Pinpoint the cell where the given text exists, returning its [X, Y] midpoint coordinate. 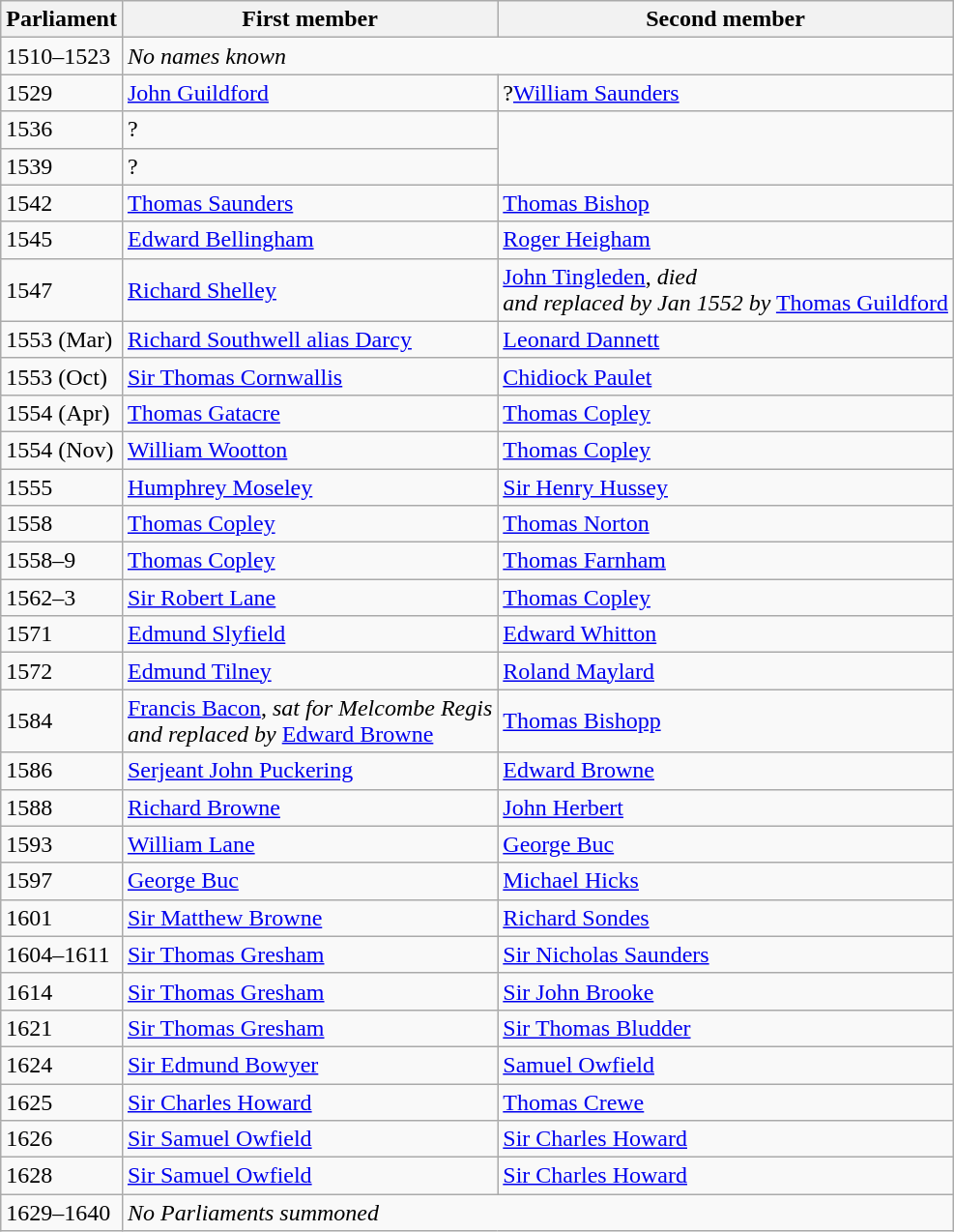
1553 (Mar) [62, 339]
Richard Shelley [309, 290]
Leonard Dannett [726, 339]
Francis Bacon, sat for Melcombe Regis and replaced by Edward Browne [309, 721]
Thomas Farnham [726, 561]
Serjeant John Puckering [309, 771]
Richard Southwell alias Darcy [309, 339]
1601 [62, 918]
1554 (Apr) [62, 413]
Roland Maylard [726, 671]
1593 [62, 844]
1529 [62, 93]
Humphrey Moseley [309, 486]
1584 [62, 721]
1629–1640 [62, 1213]
Sir Henry Hussey [726, 486]
1536 [62, 130]
1621 [62, 1028]
Michael Hicks [726, 881]
Thomas Bishop [726, 203]
1604–1611 [62, 954]
William Wootton [309, 450]
1624 [62, 1065]
John Herbert [726, 807]
Sir Robert Lane [309, 598]
Richard Sondes [726, 918]
Sir Edmund Bowyer [309, 1065]
1558 [62, 524]
Sir Matthew Browne [309, 918]
Thomas Bishopp [726, 721]
1545 [62, 240]
1588 [62, 807]
Thomas Norton [726, 524]
Edmund Tilney [309, 671]
1571 [62, 634]
Thomas Gatacre [309, 413]
1510–1523 [62, 56]
No Parliaments summoned [537, 1213]
1586 [62, 771]
First member [309, 19]
Sir John Brooke [726, 991]
1542 [62, 203]
1558–9 [62, 561]
John Guildford [309, 93]
?William Saunders [726, 93]
Second member [726, 19]
1554 (Nov) [62, 450]
Chidiock Paulet [726, 376]
1614 [62, 991]
Thomas Saunders [309, 203]
Roger Heigham [726, 240]
Samuel Owfield [726, 1065]
Edward Bellingham [309, 240]
Thomas Crewe [726, 1101]
1628 [62, 1176]
1547 [62, 290]
1572 [62, 671]
No names known [537, 56]
1625 [62, 1101]
1562–3 [62, 598]
1626 [62, 1139]
William Lane [309, 844]
Sir Thomas Cornwallis [309, 376]
1553 (Oct) [62, 376]
Edward Whitton [726, 634]
Edmund Slyfield [309, 634]
Parliament [62, 19]
Edward Browne [726, 771]
Sir Nicholas Saunders [726, 954]
John Tingleden, died and replaced by Jan 1552 by Thomas Guildford [726, 290]
1597 [62, 881]
1539 [62, 166]
Sir Thomas Bludder [726, 1028]
1555 [62, 486]
Richard Browne [309, 807]
